From the cell containing the given text, extract its center point as [x, y] coordinate. 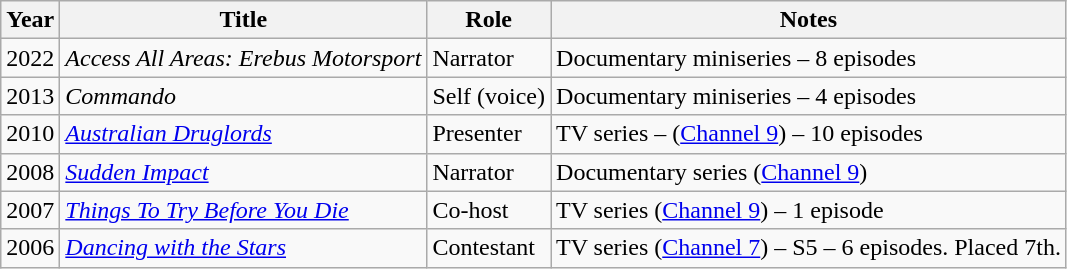
Access All Areas: Erebus Motorsport [244, 58]
Documentary series (Channel 9) [809, 172]
2008 [30, 172]
Contestant [489, 248]
2013 [30, 96]
2022 [30, 58]
Self (voice) [489, 96]
Role [489, 20]
2007 [30, 210]
Year [30, 20]
TV series (Channel 7) – S5 – 6 episodes. Placed 7th. [809, 248]
Notes [809, 20]
Co-host [489, 210]
TV series (Channel 9) – 1 episode [809, 210]
Title [244, 20]
Documentary miniseries – 8 episodes [809, 58]
Documentary miniseries – 4 episodes [809, 96]
TV series – (Channel 9) – 10 episodes [809, 134]
Presenter [489, 134]
Commando [244, 96]
2006 [30, 248]
2010 [30, 134]
Australian Druglords [244, 134]
Dancing with the Stars [244, 248]
Things To Try Before You Die [244, 210]
Sudden Impact [244, 172]
